Return [X, Y] of the center of cell containing provided text 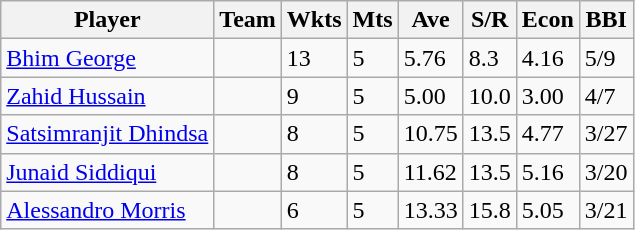
3/27 [606, 134]
Junaid Siddiqui [108, 172]
BBI [606, 20]
Ave [430, 20]
3.00 [548, 96]
Player [108, 20]
Wkts [314, 20]
5.00 [430, 96]
Econ [548, 20]
5.16 [548, 172]
4/7 [606, 96]
13.33 [430, 210]
3/20 [606, 172]
Mts [372, 20]
Alessandro Morris [108, 210]
Team [248, 20]
4.77 [548, 134]
S/R [490, 20]
4.16 [548, 58]
9 [314, 96]
Zahid Hussain [108, 96]
10.0 [490, 96]
Satsimranjit Dhindsa [108, 134]
Bhim George [108, 58]
8.3 [490, 58]
5.05 [548, 210]
6 [314, 210]
5/9 [606, 58]
10.75 [430, 134]
5.76 [430, 58]
13 [314, 58]
15.8 [490, 210]
3/21 [606, 210]
11.62 [430, 172]
